Find where the given text appears and provide that cell's center as [x, y] coordinate. 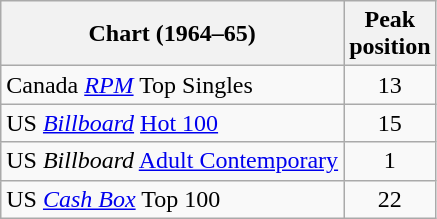
22 [390, 199]
US Billboard Hot 100 [172, 123]
US Billboard Adult Contemporary [172, 161]
1 [390, 161]
13 [390, 85]
Chart (1964–65) [172, 34]
15 [390, 123]
Peakposition [390, 34]
US Cash Box Top 100 [172, 199]
Canada RPM Top Singles [172, 85]
